Provide the (x, y) coordinate of the cell's center where the given text is located.  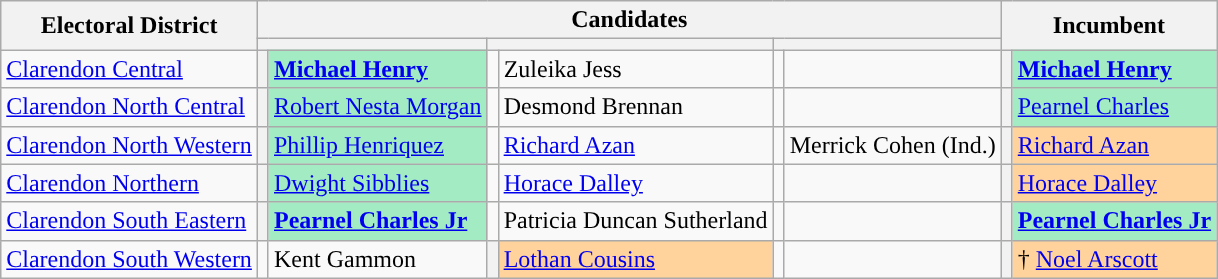
Robert Nesta Morgan (378, 107)
Candidates (629, 20)
Desmond Brennan (636, 107)
Zuleika Jess (636, 69)
Clarendon Central (130, 69)
Incumbent (1108, 26)
Electoral District (130, 26)
Phillip Henriquez (378, 145)
Merrick Cohen (Ind.) (892, 145)
Clarendon Northern (130, 183)
Dwight Sibblies (378, 183)
Clarendon North Western (130, 145)
Kent Gammon (378, 259)
Clarendon South Western (130, 259)
† Noel Arscott (1114, 259)
Patricia Duncan Sutherland (636, 221)
Pearnel Charles (1114, 107)
Clarendon South Eastern (130, 221)
Lothan Cousins (636, 259)
Clarendon North Central (130, 107)
